Locate the cell with the specified text and output its (X, Y) center coordinate. 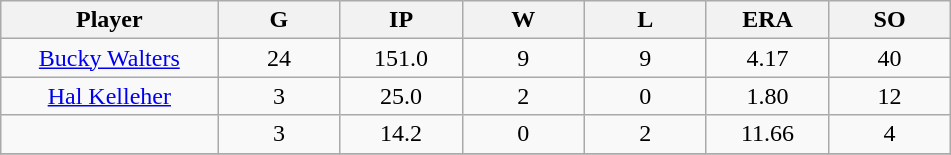
4 (890, 134)
W (523, 20)
Player (110, 20)
24 (279, 58)
Hal Kelleher (110, 96)
11.66 (767, 134)
4.17 (767, 58)
1.80 (767, 96)
40 (890, 58)
ERA (767, 20)
IP (401, 20)
14.2 (401, 134)
G (279, 20)
12 (890, 96)
Bucky Walters (110, 58)
25.0 (401, 96)
151.0 (401, 58)
SO (890, 20)
L (645, 20)
